Locate the cell with the specified text and output its (x, y) center coordinate. 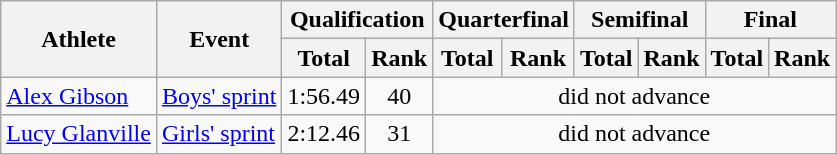
Semifinal (640, 20)
Qualification (358, 20)
Event (218, 39)
Lucy Glanville (79, 134)
Quarterfinal (504, 20)
Final (770, 20)
31 (400, 134)
2:12.46 (324, 134)
Athlete (79, 39)
40 (400, 96)
Boys' sprint (218, 96)
Alex Gibson (79, 96)
1:56.49 (324, 96)
Girls' sprint (218, 134)
